Detect which cell encompasses the target text, then output its [X, Y] center coordinate. 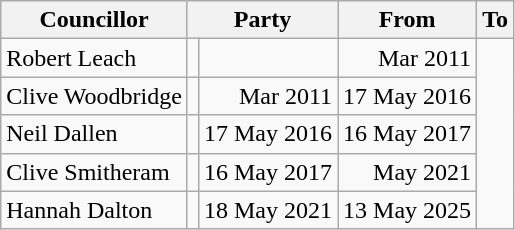
18 May 2021 [268, 210]
Robert Leach [94, 58]
Hannah Dalton [94, 210]
Clive Smitheram [94, 172]
13 May 2025 [408, 210]
Clive Woodbridge [94, 96]
To [496, 20]
Councillor [94, 20]
May 2021 [408, 172]
From [408, 20]
Neil Dallen [94, 134]
Party [262, 20]
